Find where the given text appears and provide that cell's center as [X, Y] coordinate. 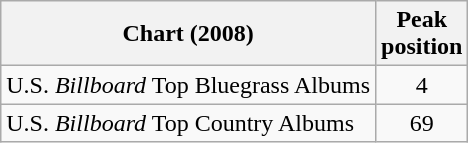
Peakposition [422, 34]
4 [422, 85]
U.S. Billboard Top Country Albums [188, 123]
Chart (2008) [188, 34]
69 [422, 123]
U.S. Billboard Top Bluegrass Albums [188, 85]
